Extract the (x, y) coordinate from the center of the cell holding the provided text.  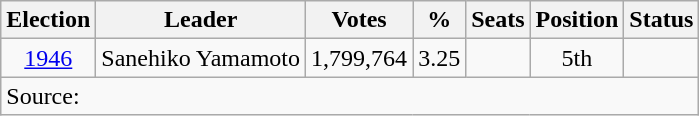
1,799,764 (360, 58)
5th (577, 58)
Source: (350, 96)
Votes (360, 20)
Status (662, 20)
Seats (498, 20)
% (440, 20)
Leader (201, 20)
3.25 (440, 58)
Sanehiko Yamamoto (201, 58)
1946 (48, 58)
Election (48, 20)
Position (577, 20)
